Identify which cell holds the provided text, then report its [x, y] central coordinate. 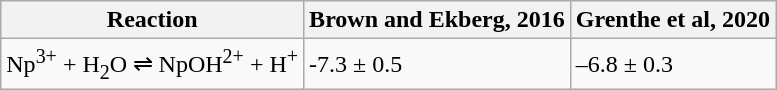
–6.8 ± 0.3 [672, 64]
Grenthe et al, 2020 [672, 20]
-7.3 ± 0.5 [438, 64]
Reaction [152, 20]
Np3+ + H2O ⇌ NpOH2+ + H+ [152, 64]
Brown and Ekberg, 2016 [438, 20]
